From the cell containing the given text, extract its center point as [x, y] coordinate. 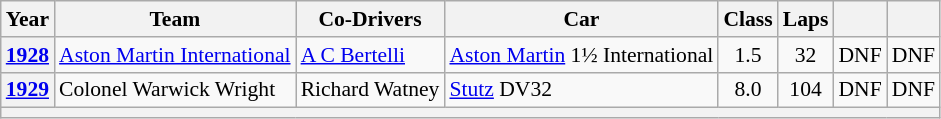
Aston Martin 1½ International [581, 55]
Class [748, 19]
Colonel Warwick Wright [175, 90]
A C Bertelli [370, 55]
8.0 [748, 90]
Stutz DV32 [581, 90]
1929 [28, 90]
Year [28, 19]
Laps [806, 19]
Co-Drivers [370, 19]
Richard Watney [370, 90]
32 [806, 55]
1.5 [748, 55]
Aston Martin International [175, 55]
Team [175, 19]
104 [806, 90]
Car [581, 19]
1928 [28, 55]
